Identify which cell holds the provided text, then report its (x, y) central coordinate. 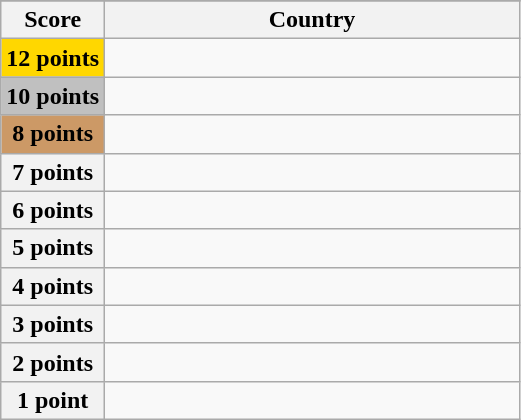
1 point (53, 400)
7 points (53, 172)
12 points (53, 58)
3 points (53, 324)
Country (312, 20)
10 points (53, 96)
6 points (53, 210)
Score (53, 20)
8 points (53, 134)
4 points (53, 286)
5 points (53, 248)
2 points (53, 362)
